Search for the cell housing the specified text and yield its (X, Y) center coordinate. 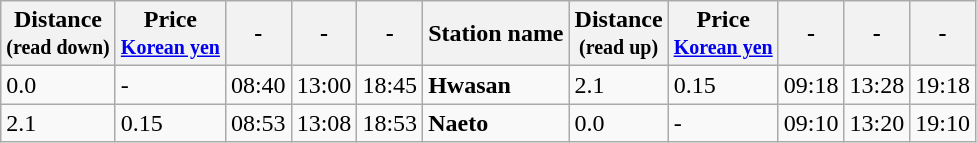
13:08 (324, 123)
19:18 (943, 85)
08:53 (258, 123)
13:20 (877, 123)
Station name (496, 34)
13:28 (877, 85)
08:40 (258, 85)
09:10 (811, 123)
Distance(read up) (618, 34)
Distance(read down) (58, 34)
18:45 (390, 85)
18:53 (390, 123)
Naeto (496, 123)
09:18 (811, 85)
19:10 (943, 123)
Hwasan (496, 85)
13:00 (324, 85)
